Search for the cell housing the specified text and yield its (x, y) center coordinate. 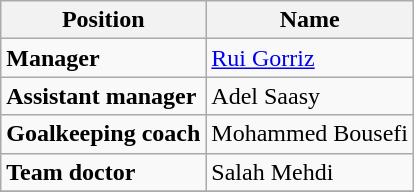
Salah Mehdi (310, 172)
Mohammed Bousefi (310, 134)
Rui Gorriz (310, 58)
Assistant manager (104, 96)
Goalkeeping coach (104, 134)
Name (310, 20)
Manager (104, 58)
Team doctor (104, 172)
Adel Saasy (310, 96)
Position (104, 20)
